Capture the cell that displays the provided text and extract its (X, Y) central coordinate. 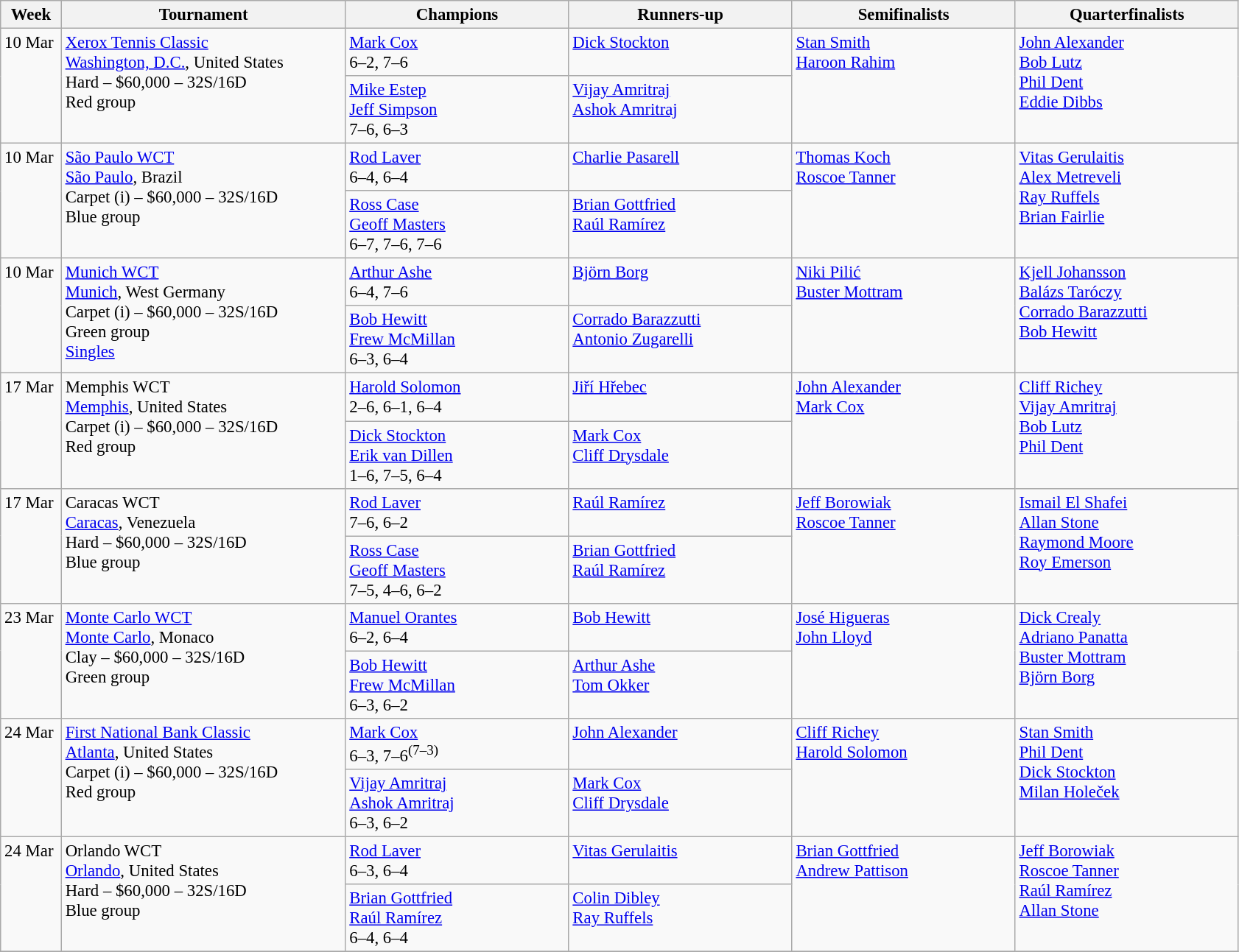
Vitas Gerulaitis (681, 860)
Ismail El Shafei Allan Stone Raymond Moore Roy Emerson (1127, 546)
Rod Laver6–3, 6–4 (457, 860)
Kjell Johansson Balázs Taróczy Corrado Barazzutti Bob Hewitt (1127, 316)
Quarterfinalists (1127, 15)
John Alexander Mark Cox (903, 431)
Mike Estep Jeff Simpson7–6, 6–3 (457, 110)
Björn Borg (681, 283)
Harold Solomon2–6, 6–1, 6–4 (457, 398)
Bob Hewitt Frew McMillan6–3, 6–2 (457, 685)
Jeff Borowiak Roscoe Tanner (903, 546)
23 Mar (31, 660)
Runners-up (681, 15)
Vijay Amritraj Ashok Amritraj6–3, 6–2 (457, 803)
Xerox Tennis Classic Washington, D.C., United StatesHard – $60,000 – 32S/16D Red group (203, 86)
Vitas Gerulaitis Alex Metreveli Ray Ruffels Brian Fairlie (1127, 201)
Semifinalists (903, 15)
Munich WCT Munich, West GermanyCarpet (i) – $60,000 – 32S/16D Green group Singles (203, 316)
Orlando WCT Orlando, United StatesHard – $60,000 – 32S/16D Blue group (203, 894)
Vijay Amritraj Ashok Amritraj (681, 110)
Caracas WCT Caracas, VenezuelaHard – $60,000 – 32S/16D Blue group (203, 546)
São Paulo WCT São Paulo, BrazilCarpet (i) – $60,000 – 32S/16D Blue group (203, 201)
Ross Case Geoff Masters6–7, 7–6, 7–6 (457, 225)
Arthur Ashe Tom Okker (681, 685)
Arthur Ashe6–4, 7–6 (457, 283)
Cliff Richey Harold Solomon (903, 778)
Tournament (203, 15)
Manuel Orantes6–2, 6–4 (457, 627)
Dick Crealy Adriano Panatta Buster Mottram Björn Borg (1127, 660)
Charlie Pasarell (681, 168)
Champions (457, 15)
Stan Smith Phil Dent Dick Stockton Milan Holeček (1127, 778)
Monte Carlo WCT Monte Carlo, MonacoClay – $60,000 – 32S/16D Green group (203, 660)
Thomas Koch Roscoe Tanner (903, 201)
Memphis WCT Memphis, United StatesCarpet (i) – $60,000 – 32S/16D Red group (203, 431)
Cliff Richey Vijay Amritraj Bob Lutz Phil Dent (1127, 431)
Dick Stockton (681, 53)
Dick Stockton Erik van Dillen1–6, 7–5, 6–4 (457, 455)
José Higueras John Lloyd (903, 660)
First National Bank Classic Atlanta, United StatesCarpet (i) – $60,000 – 32S/16D Red group (203, 778)
Stan Smith Haroon Rahim (903, 86)
Mark Cox6–2, 7–6 (457, 53)
Week (31, 15)
Jiří Hřebec (681, 398)
Niki Pilić Buster Mottram (903, 316)
Rod Laver7–6, 6–2 (457, 512)
Bob Hewitt Frew McMillan6–3, 6–4 (457, 340)
Mark Cox6–3, 7–6(7–3) (457, 744)
Brian Gottfried Andrew Pattison (903, 894)
Corrado Barazzutti Antonio Zugarelli (681, 340)
John Alexander Bob Lutz Phil Dent Eddie Dibbs (1127, 86)
Bob Hewitt (681, 627)
Rod Laver6–4, 6–4 (457, 168)
Colin Dibley Ray Ruffels (681, 918)
John Alexander (681, 744)
Ross Case Geoff Masters7–5, 4–6, 6–2 (457, 570)
Jeff Borowiak Roscoe Tanner Raúl Ramírez Allan Stone (1127, 894)
Raúl Ramírez (681, 512)
Brian Gottfried Raúl Ramírez6–4, 6–4 (457, 918)
